Capture the cell that displays the provided text and extract its [X, Y] central coordinate. 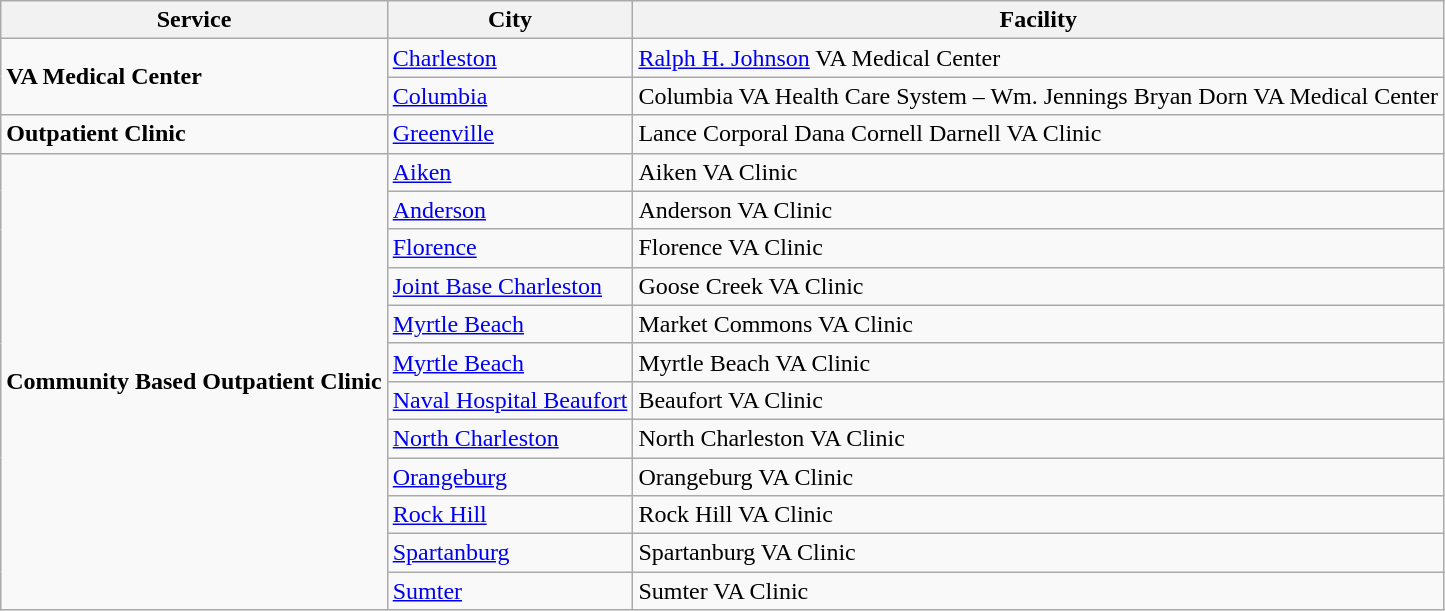
Anderson VA Clinic [1038, 210]
North Charleston [510, 438]
Sumter [510, 591]
Goose Creek VA Clinic [1038, 286]
Naval Hospital Beaufort [510, 400]
Ralph H. Johnson VA Medical Center [1038, 58]
Columbia VA Health Care System – Wm. Jennings Bryan Dorn VA Medical Center [1038, 96]
North Charleston VA Clinic [1038, 438]
Beaufort VA Clinic [1038, 400]
Myrtle Beach VA Clinic [1038, 362]
Orangeburg [510, 477]
Market Commons VA Clinic [1038, 324]
Rock Hill VA Clinic [1038, 515]
Spartanburg VA Clinic [1038, 553]
Columbia [510, 96]
Outpatient Clinic [194, 134]
Facility [1038, 20]
Rock Hill [510, 515]
Aiken [510, 172]
Orangeburg VA Clinic [1038, 477]
Charleston [510, 58]
Greenville [510, 134]
Lance Corporal Dana Cornell Darnell VA Clinic [1038, 134]
Sumter VA Clinic [1038, 591]
Service [194, 20]
Anderson [510, 210]
Community Based Outpatient Clinic [194, 382]
VA Medical Center [194, 77]
Spartanburg [510, 553]
Joint Base Charleston [510, 286]
Aiken VA Clinic [1038, 172]
Florence [510, 248]
Florence VA Clinic [1038, 248]
City [510, 20]
